Locate the cell with the specified text and output its (X, Y) center coordinate. 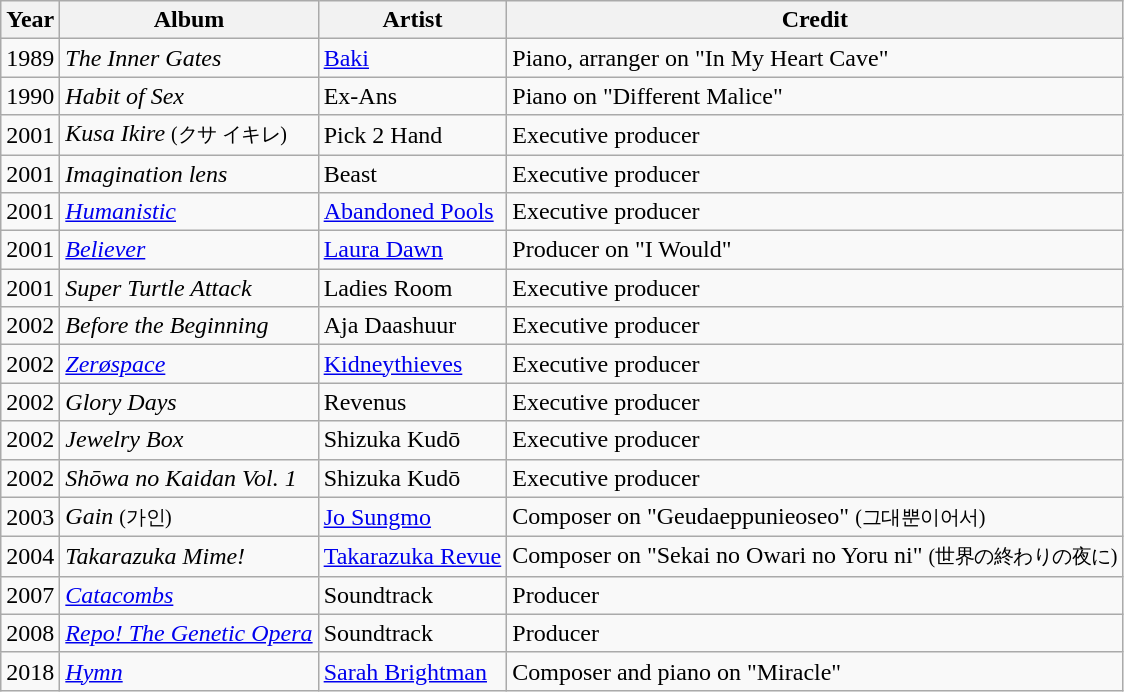
1990 (30, 96)
Credit (815, 20)
2008 (30, 633)
Composer on "Sekai no Owari no Yoru ni" (世界の終わりの夜に) (815, 557)
Ladies Room (412, 288)
Humanistic (189, 212)
Jewelry Box (189, 440)
Baki (412, 58)
Habit of Sex (189, 96)
Kusa Ikire (クサ イキレ) (189, 135)
2003 (30, 517)
Laura Dawn (412, 250)
Hymn (189, 671)
Abandoned Pools (412, 212)
2018 (30, 671)
Year (30, 20)
Shōwa no Kaidan Vol. 1 (189, 478)
Zerøspace (189, 364)
Takarazuka Revue (412, 557)
Jo Sungmo (412, 517)
2007 (30, 595)
Album (189, 20)
2004 (30, 557)
Glory Days (189, 402)
Takarazuka Mime! (189, 557)
Sarah Brightman (412, 671)
Gain (가인) (189, 517)
Believer (189, 250)
Imagination lens (189, 173)
Artist (412, 20)
Beast (412, 173)
Repo! The Genetic Opera (189, 633)
Revenus (412, 402)
Pick 2 Hand (412, 135)
Before the Beginning (189, 326)
Piano on "Different Malice" (815, 96)
Ex-Ans (412, 96)
1989 (30, 58)
The Inner Gates (189, 58)
Kidneythieves (412, 364)
Piano, arranger on "In My Heart Cave" (815, 58)
Catacombs (189, 595)
Aja Daashuur (412, 326)
Super Turtle Attack (189, 288)
Producer on "I Would" (815, 250)
Composer and piano on "Miracle" (815, 671)
Composer on "Geudaeppunieoseo" (그대뿐이어서) (815, 517)
